Pinpoint the cell where the given text exists, returning its [X, Y] midpoint coordinate. 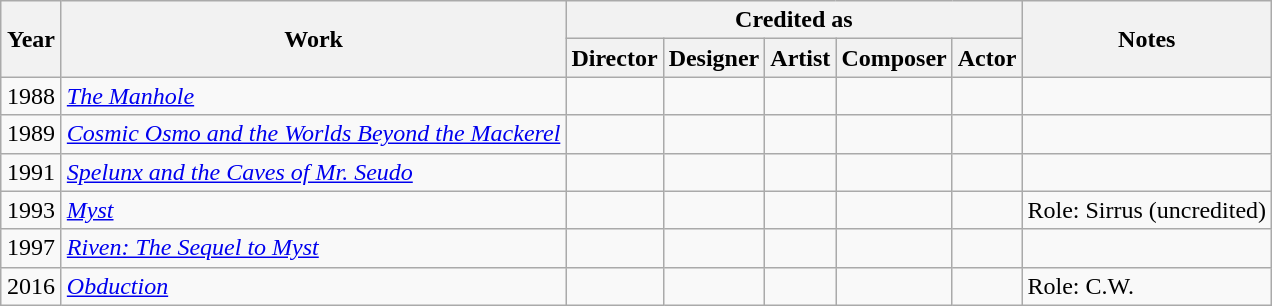
1989 [32, 134]
Credited as [794, 20]
Role: C.W. [1147, 286]
1988 [32, 96]
Designer [714, 58]
Composer [894, 58]
Cosmic Osmo and the Worlds Beyond the Mackerel [314, 134]
Year [32, 39]
Artist [800, 58]
Work [314, 39]
Riven: The Sequel to Myst [314, 248]
Director [614, 58]
Obduction [314, 286]
Actor [987, 58]
1997 [32, 248]
Notes [1147, 39]
2016 [32, 286]
Spelunx and the Caves of Mr. Seudo [314, 172]
Myst [314, 210]
1991 [32, 172]
Role: Sirrus (uncredited) [1147, 210]
1993 [32, 210]
The Manhole [314, 96]
